Detect which cell encompasses the target text, then output its [X, Y] center coordinate. 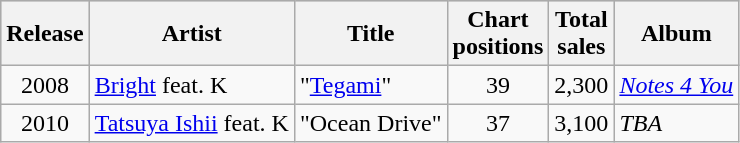
Totalsales [582, 34]
Release [45, 34]
2,300 [582, 85]
Album [676, 34]
2008 [45, 85]
Tatsuya Ishii feat. K [192, 123]
39 [498, 85]
Bright feat. K [192, 85]
"Ocean Drive" [370, 123]
37 [498, 123]
3,100 [582, 123]
Chartpositions [498, 34]
"Tegami" [370, 85]
TBA [676, 123]
Notes 4 You [676, 85]
Artist [192, 34]
2010 [45, 123]
Title [370, 34]
